Locate the cell with the specified text and output its (x, y) center coordinate. 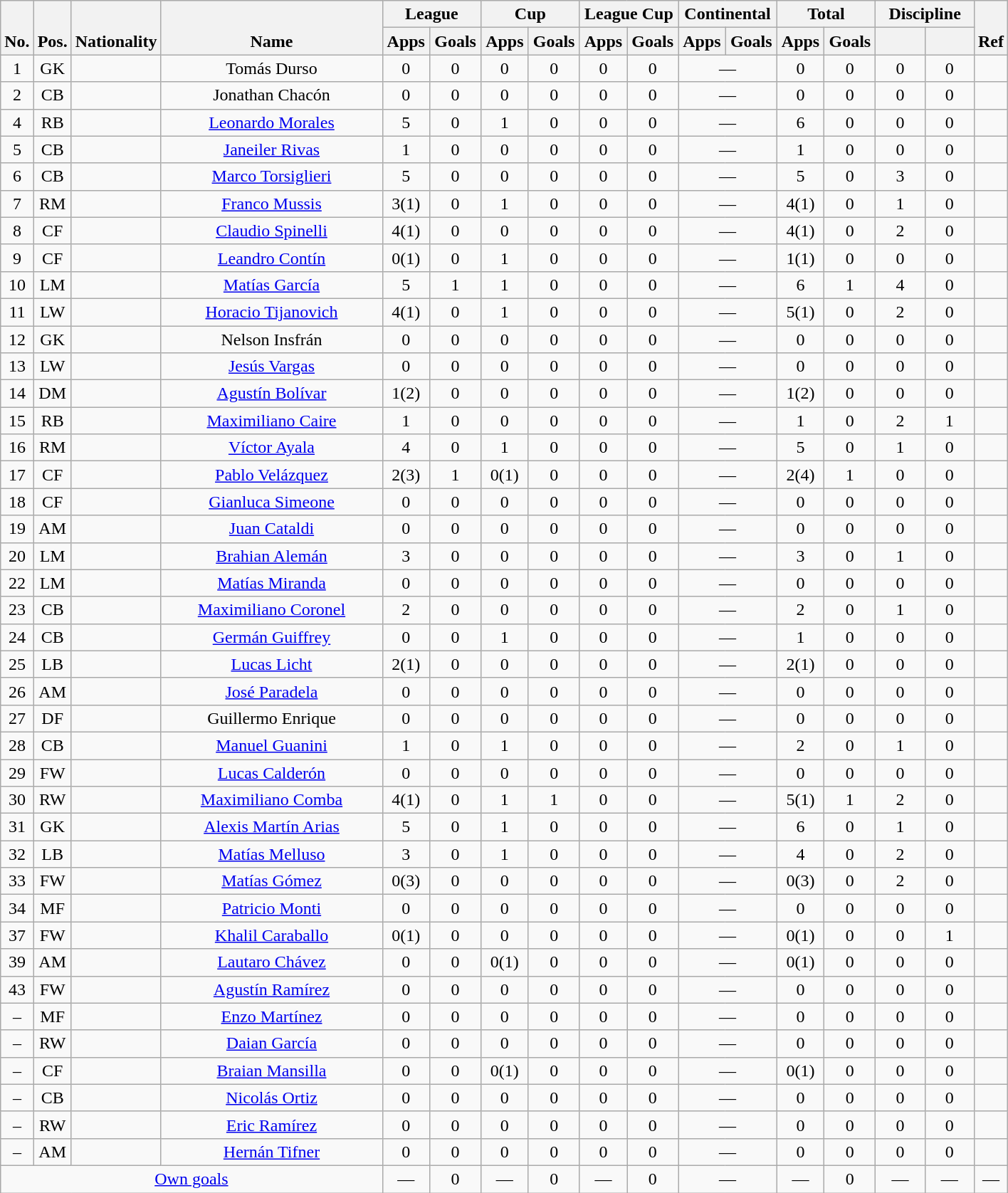
Braian Mansilla (272, 1071)
27 (17, 718)
12 (17, 340)
43 (17, 989)
Nelson Insfrán (272, 340)
Eric Ramírez (272, 1125)
Pos. (53, 28)
Hernán Tifner (272, 1152)
No. (17, 28)
Alexis Martín Arias (272, 827)
DM (53, 394)
Name (272, 28)
8 (17, 231)
3(1) (406, 204)
37 (17, 935)
Maximiliano Coronel (272, 610)
17 (17, 475)
Leandro Contín (272, 258)
Marco Torsiglieri (272, 177)
30 (17, 800)
Khalil Caraballo (272, 935)
League (431, 14)
Germán Guiffrey (272, 637)
Discipline (925, 14)
1(1) (800, 258)
Víctor Ayala (272, 448)
23 (17, 610)
Patricio Monti (272, 908)
Tomás Durso (272, 68)
31 (17, 827)
Maximiliano Caire (272, 421)
Total (826, 14)
10 (17, 285)
15 (17, 421)
José Paradela (272, 691)
33 (17, 881)
25 (17, 664)
Janeiler Rivas (272, 149)
Lautaro Chávez (272, 962)
24 (17, 637)
Matías Miranda (272, 583)
Nationality (116, 28)
DF (53, 718)
2(4) (800, 475)
Pablo Velázquez (272, 475)
22 (17, 583)
7 (17, 204)
Horacio Tijanovich (272, 312)
39 (17, 962)
26 (17, 691)
Guillermo Enrique (272, 718)
Matías Gómez (272, 881)
Agustín Bolívar (272, 394)
34 (17, 908)
11 (17, 312)
Agustín Ramírez (272, 989)
Cup (531, 14)
Franco Mussis (272, 204)
Lucas Licht (272, 664)
Claudio Spinelli (272, 231)
18 (17, 502)
Brahian Alemán (272, 556)
Lucas Calderón (272, 772)
29 (17, 772)
20 (17, 556)
Manuel Guanini (272, 745)
Ref (991, 28)
Nicolás Ortiz (272, 1098)
28 (17, 745)
2(3) (406, 475)
16 (17, 448)
13 (17, 367)
19 (17, 529)
Matías Melluso (272, 854)
14 (17, 394)
Leonardo Morales (272, 122)
Daian García (272, 1044)
9 (17, 258)
32 (17, 854)
Maximiliano Comba (272, 800)
Jesús Vargas (272, 367)
Matías García (272, 285)
Gianluca Simeone (272, 502)
Juan Cataldi (272, 529)
Continental (728, 14)
Jonathan Chacón (272, 95)
League Cup (629, 14)
Enzo Martínez (272, 1016)
Own goals (191, 1179)
